Determine the [x, y] coordinate at the center of the cell enclosing the given text.  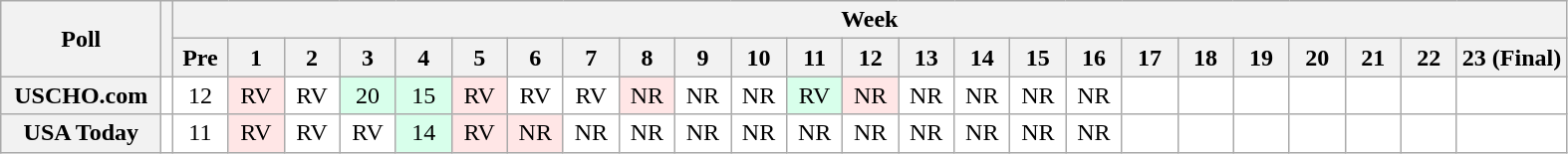
13 [926, 58]
1 [256, 58]
5 [479, 58]
USCHO.com [82, 95]
9 [702, 58]
21 [1373, 58]
6 [535, 58]
Pre [200, 58]
3 [368, 58]
8 [647, 58]
23 (Final) [1511, 58]
Week [870, 20]
2 [312, 58]
Poll [82, 39]
4 [423, 58]
10 [759, 58]
22 [1429, 58]
7 [591, 58]
18 [1205, 58]
17 [1150, 58]
19 [1261, 58]
USA Today [82, 133]
16 [1094, 58]
